From the cell containing the given text, extract its center point as [x, y] coordinate. 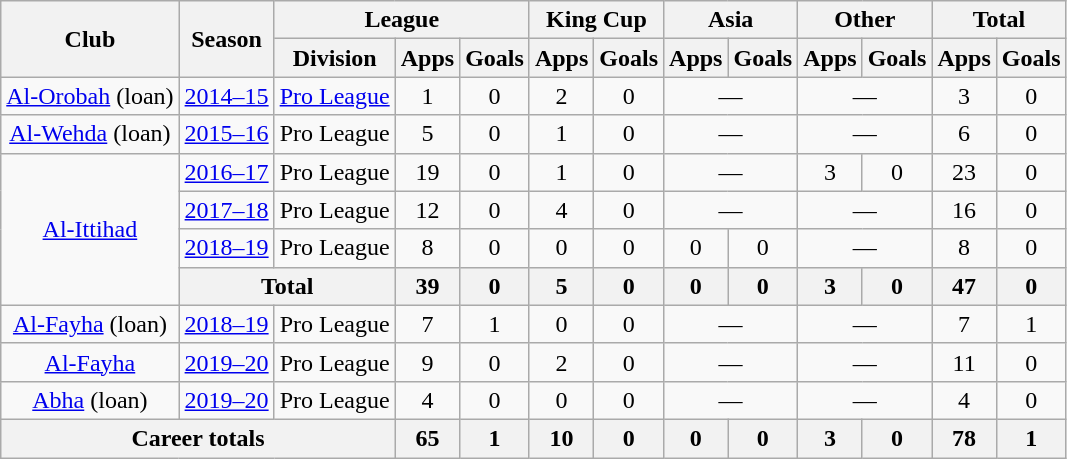
Abha (loan) [90, 400]
Al-Orobah (loan) [90, 96]
2016–17 [226, 172]
47 [964, 286]
2015–16 [226, 134]
23 [964, 172]
Division [334, 58]
2017–18 [226, 210]
12 [427, 210]
Al-Fayha [90, 362]
Al-Fayha (loan) [90, 324]
9 [427, 362]
2014–15 [226, 96]
Season [226, 39]
16 [964, 210]
League [402, 20]
65 [427, 438]
78 [964, 438]
Career totals [198, 438]
10 [561, 438]
Asia [731, 20]
19 [427, 172]
39 [427, 286]
11 [964, 362]
Al-Wehda (loan) [90, 134]
King Cup [596, 20]
Other [865, 20]
Club [90, 39]
6 [964, 134]
Al-Ittihad [90, 229]
